Extract the [X, Y] coordinate from the center of the cell holding the provided text.  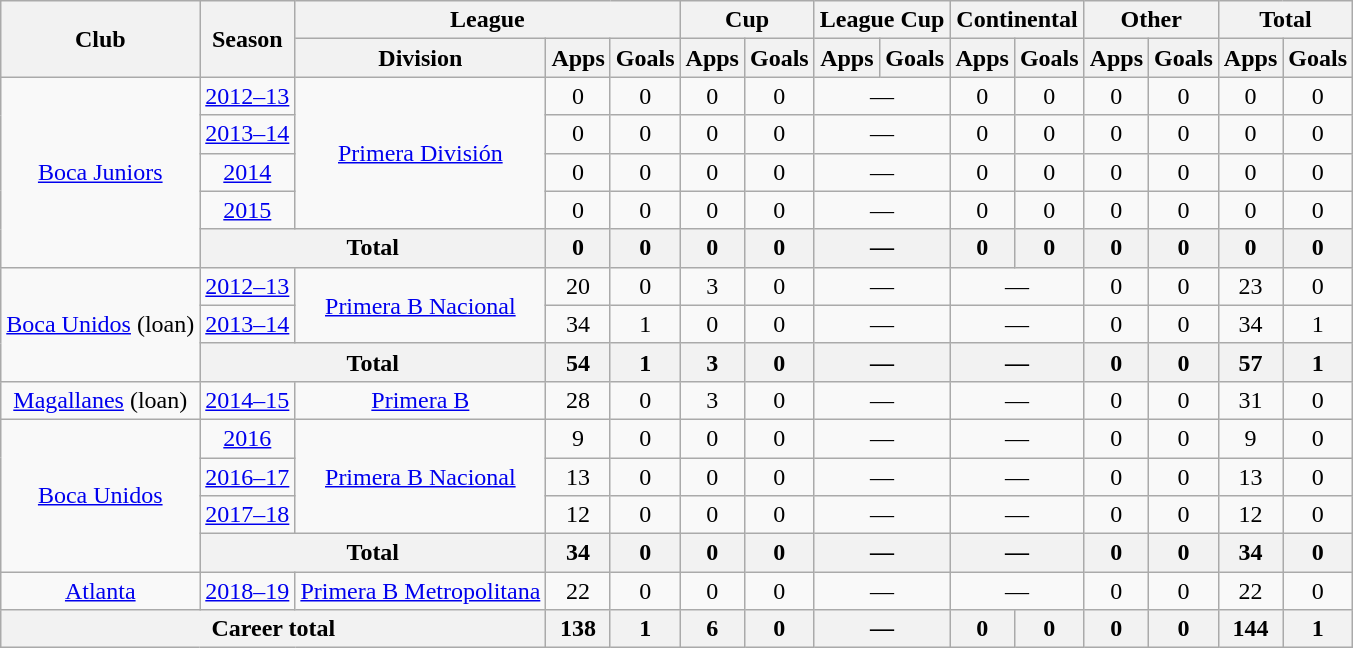
Cup [747, 20]
2014 [248, 172]
2014–15 [248, 400]
Primera B Metropolitana [420, 591]
Boca Juniors [100, 172]
2017–18 [248, 515]
54 [578, 362]
2016 [248, 438]
31 [1250, 400]
Club [100, 39]
57 [1250, 362]
2016–17 [248, 477]
Other [1151, 20]
138 [578, 629]
Division [420, 58]
28 [578, 400]
Magallanes (loan) [100, 400]
League [488, 20]
2018–19 [248, 591]
Primera División [420, 153]
2015 [248, 210]
Season [248, 39]
23 [1250, 286]
20 [578, 286]
Primera B [420, 400]
League Cup [882, 20]
Continental [1017, 20]
Boca Unidos (loan) [100, 324]
144 [1250, 629]
Career total [274, 629]
6 [712, 629]
Boca Unidos [100, 495]
Atlanta [100, 591]
